For the text-containing cell, return its midpoint in [X, Y] coordinate format. 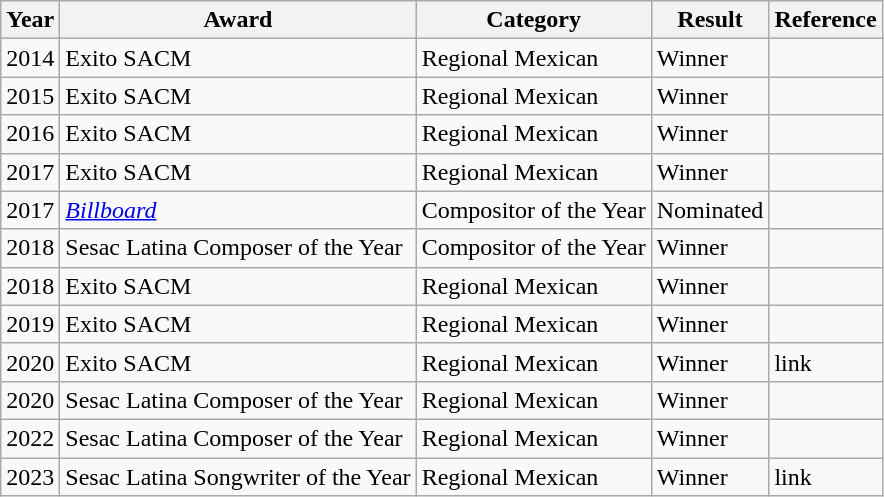
2019 [30, 324]
Result [710, 20]
Nominated [710, 210]
Reference [826, 20]
Category [534, 20]
2014 [30, 58]
2023 [30, 477]
Billboard [238, 210]
2022 [30, 438]
Award [238, 20]
Sesac Latina Songwriter of the Year [238, 477]
Year [30, 20]
2015 [30, 96]
2016 [30, 134]
